Detect which cell encompasses the target text, then output its (x, y) center coordinate. 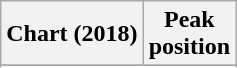
Peakposition (189, 34)
Chart (2018) (72, 34)
